Determine the [x, y] coordinate at the center of the cell enclosing the given text.  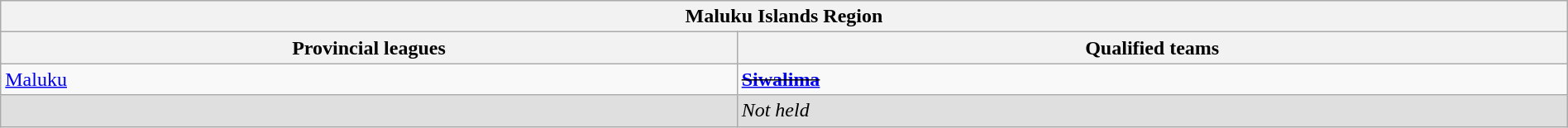
Maluku Islands Region [784, 17]
Not held [1152, 111]
Maluku [369, 79]
Provincial leagues [369, 48]
Qualified teams [1152, 48]
Siwalima [1152, 79]
